Provide the (X, Y) coordinate of the cell's center where the given text is located.  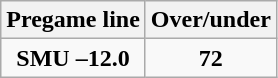
Pregame line (74, 20)
SMU –12.0 (74, 58)
Over/under (210, 20)
72 (210, 58)
